Output the [X, Y] coordinate of the center of the cell containing the given text.  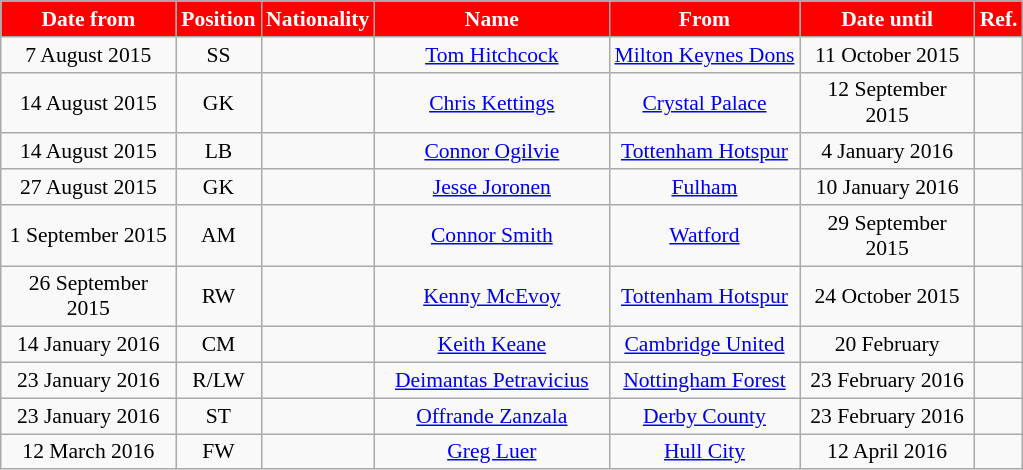
Greg Luer [492, 452]
Milton Keynes Dons [704, 55]
Connor Ogilvie [492, 152]
Hull City [704, 452]
AM [218, 236]
Keith Keane [492, 345]
10 January 2016 [888, 187]
Ref. [999, 19]
Chris Kettings [492, 102]
ST [218, 416]
Date from [88, 19]
Date until [888, 19]
SS [218, 55]
12 March 2016 [88, 452]
Kenny McEvoy [492, 296]
Connor Smith [492, 236]
Derby County [704, 416]
Position [218, 19]
7 August 2015 [88, 55]
12 April 2016 [888, 452]
26 September 2015 [88, 296]
RW [218, 296]
27 August 2015 [88, 187]
Tom Hitchcock [492, 55]
29 September 2015 [888, 236]
24 October 2015 [888, 296]
Offrande Zanzala [492, 416]
FW [218, 452]
Jesse Joronen [492, 187]
CM [218, 345]
Watford [704, 236]
4 January 2016 [888, 152]
R/LW [218, 381]
Name [492, 19]
Deimantas Petravicius [492, 381]
Crystal Palace [704, 102]
Nationality [318, 19]
Cambridge United [704, 345]
LB [218, 152]
1 September 2015 [88, 236]
12 September 2015 [888, 102]
14 January 2016 [88, 345]
From [704, 19]
20 February [888, 345]
Nottingham Forest [704, 381]
Fulham [704, 187]
11 October 2015 [888, 55]
